Detect which cell encompasses the target text, then output its (x, y) center coordinate. 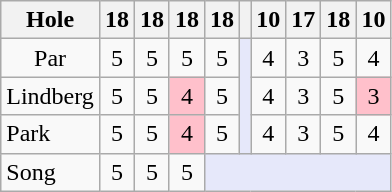
Lindberg (50, 96)
Song (50, 172)
17 (304, 20)
Park (50, 134)
Par (50, 58)
Hole (50, 20)
